Identify which cell holds the provided text, then report its (X, Y) central coordinate. 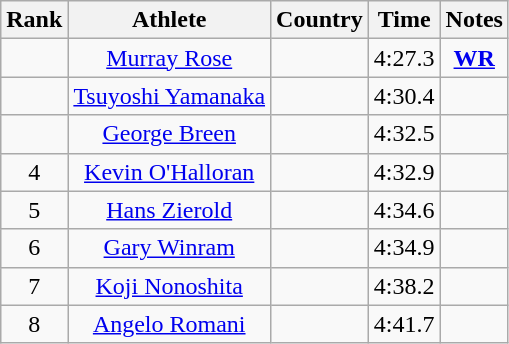
Hans Zierold (170, 210)
6 (34, 248)
4:34.9 (404, 248)
Gary Winram (170, 248)
Kevin O'Halloran (170, 172)
4:41.7 (404, 324)
4:32.9 (404, 172)
George Breen (170, 134)
Rank (34, 20)
Notes (474, 20)
Athlete (170, 20)
Koji Nonoshita (170, 286)
4:32.5 (404, 134)
8 (34, 324)
4:27.3 (404, 58)
Tsuyoshi Yamanaka (170, 96)
4:30.4 (404, 96)
7 (34, 286)
4:38.2 (404, 286)
Time (404, 20)
Angelo Romani (170, 324)
Murray Rose (170, 58)
4 (34, 172)
4:34.6 (404, 210)
Country (320, 20)
WR (474, 58)
5 (34, 210)
